Identify which cell holds the provided text, then report its [x, y] central coordinate. 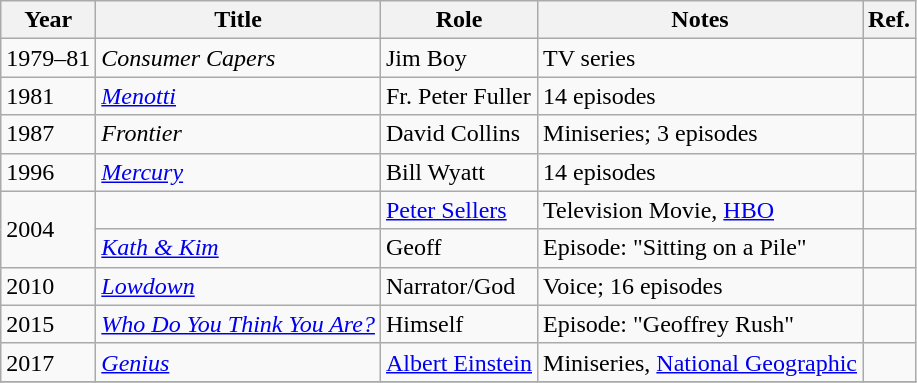
Himself [458, 324]
Albert Einstein [458, 362]
Miniseries; 3 episodes [700, 134]
Peter Sellers [458, 210]
Episode: "Geoffrey Rush" [700, 324]
Ref. [888, 20]
2010 [48, 286]
Role [458, 20]
TV series [700, 58]
Consumer Capers [238, 58]
2004 [48, 229]
Geoff [458, 248]
David Collins [458, 134]
Frontier [238, 134]
Episode: "Sitting on a Pile" [700, 248]
1979–81 [48, 58]
Mercury [238, 172]
1987 [48, 134]
2015 [48, 324]
Bill Wyatt [458, 172]
Notes [700, 20]
Narrator/God [458, 286]
Kath & Kim [238, 248]
Television Movie, HBO [700, 210]
1996 [48, 172]
Miniseries, National Geographic [700, 362]
Voice; 16 episodes [700, 286]
Jim Boy [458, 58]
Fr. Peter Fuller [458, 96]
Year [48, 20]
Lowdown [238, 286]
Genius [238, 362]
1981 [48, 96]
2017 [48, 362]
Who Do You Think You Are? [238, 324]
Menotti [238, 96]
Title [238, 20]
